For the text-containing cell, return its midpoint in [x, y] coordinate format. 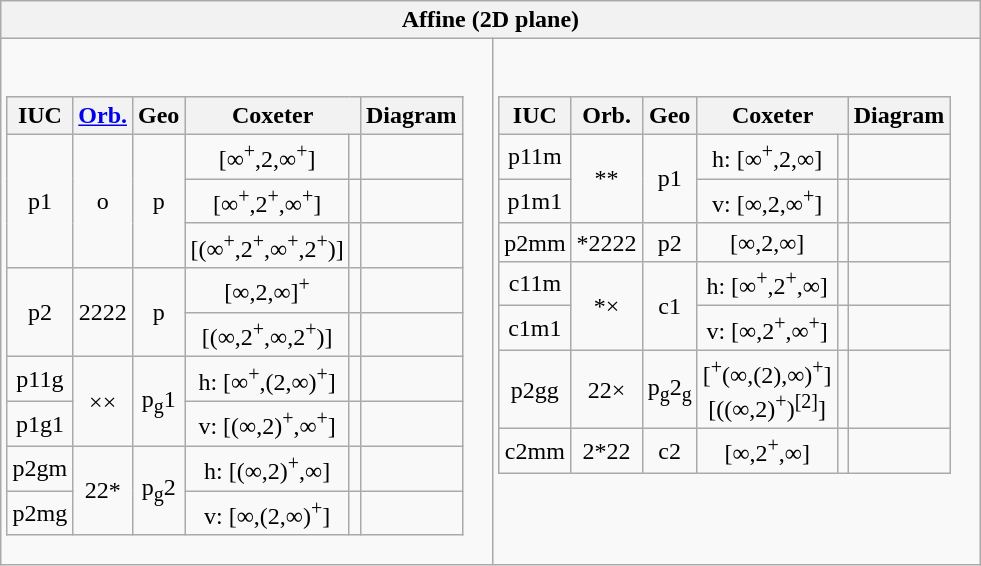
[∞,2+,∞] [767, 450]
h: [∞+,2,∞] [767, 156]
[(∞+,2+,∞+,2+)] [267, 246]
c11m [535, 284]
×× [103, 402]
c2mm [535, 450]
p11g [40, 380]
[∞,2,∞]+ [267, 290]
pg1 [159, 402]
v: [∞,2,∞+] [767, 202]
v: [∞,2+,∞+] [767, 328]
v: [(∞,2)+,∞+] [267, 424]
h: [(∞,2)+,∞] [267, 468]
Affine (2D plane) [490, 20]
2*22 [606, 450]
p2gg [535, 389]
p2gm [40, 468]
c1 [670, 306]
[+(∞,(2),∞)+][((∞,2)+)[2]] [767, 389]
p2mg [40, 514]
22* [103, 490]
v: [∞,(2,∞)+] [267, 514]
[∞+,2+,∞+] [267, 202]
** [606, 178]
*× [606, 306]
c1m1 [535, 328]
[∞,2,∞] [767, 242]
p1g1 [40, 424]
22× [606, 389]
pg2g [670, 389]
p11m [535, 156]
p2mm [535, 242]
2222 [103, 312]
[(∞,2+,∞,2+)] [267, 334]
[∞+,2,∞+] [267, 156]
h: [∞+,(2,∞)+] [267, 380]
c2 [670, 450]
pg2 [159, 490]
p1m1 [535, 202]
o [103, 201]
*2222 [606, 242]
h: [∞+,2+,∞] [767, 284]
